Find where the given text appears and provide that cell's center as [x, y] coordinate. 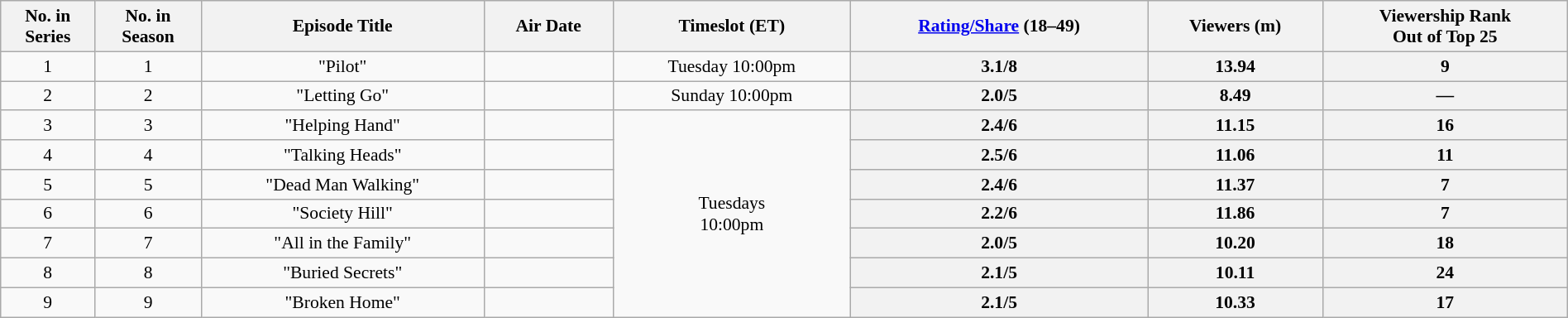
11.15 [1236, 126]
"Society Hill" [342, 214]
"Helping Hand" [342, 126]
8.49 [1236, 96]
"Pilot" [342, 66]
18 [1445, 243]
2.5/6 [999, 155]
10.20 [1236, 243]
Rating/Share (18–49) [999, 26]
2.2/6 [999, 214]
10.11 [1236, 273]
Tuesdays10:00pm [731, 214]
"Talking Heads" [342, 155]
3.1/8 [999, 66]
"Letting Go" [342, 96]
"All in the Family" [342, 243]
10.33 [1236, 302]
No. inSeries [48, 26]
11 [1445, 155]
"Broken Home" [342, 302]
Episode Title [342, 26]
11.06 [1236, 155]
Tuesday 10:00pm [731, 66]
Sunday 10:00pm [731, 96]
"Dead Man Walking" [342, 185]
17 [1445, 302]
No. inSeason [149, 26]
Viewers (m) [1236, 26]
16 [1445, 126]
11.37 [1236, 185]
13.94 [1236, 66]
— [1445, 96]
Air Date [548, 26]
11.86 [1236, 214]
24 [1445, 273]
"Buried Secrets" [342, 273]
Timeslot (ET) [731, 26]
Viewership Rank Out of Top 25 [1445, 26]
